Determine the [X, Y] coordinate at the center of the cell enclosing the given text.  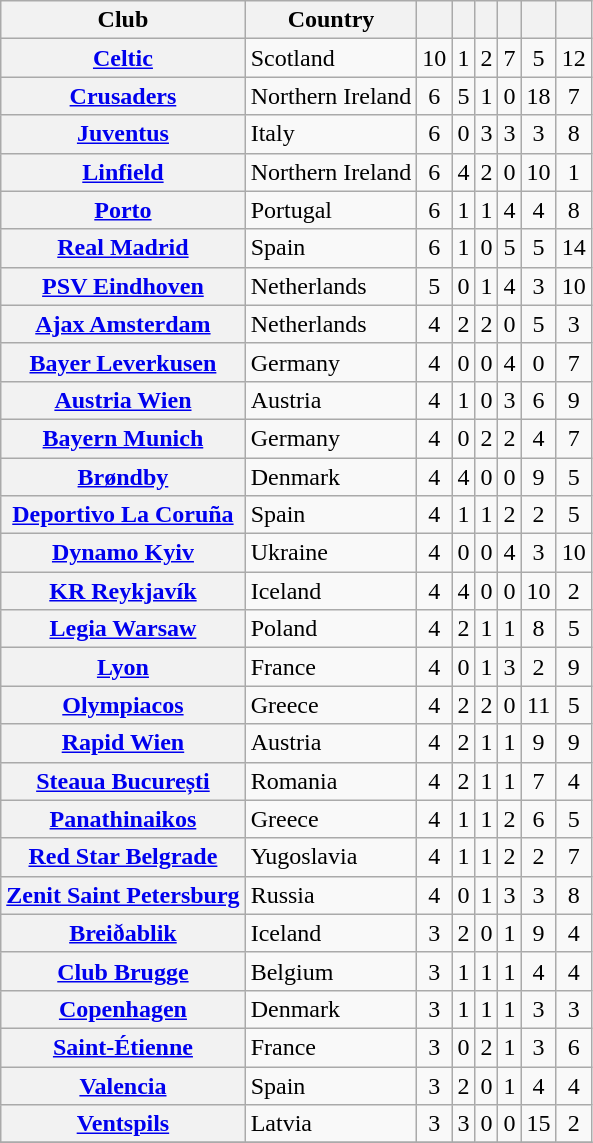
15 [538, 1124]
12 [574, 58]
Crusaders [123, 96]
Deportivo La Coruña [123, 515]
Portugal [331, 210]
11 [538, 705]
18 [538, 96]
Rapid Wien [123, 743]
KR Reykjavík [123, 591]
Belgium [331, 971]
Zenit Saint Petersburg [123, 895]
Italy [331, 134]
Ventspils [123, 1124]
Club Brugge [123, 971]
Legia Warsaw [123, 629]
Club [123, 20]
Valencia [123, 1085]
Copenhagen [123, 1009]
Yugoslavia [331, 857]
Ukraine [331, 553]
Celtic [123, 58]
Lyon [123, 667]
14 [574, 248]
Poland [331, 629]
Steaua București [123, 781]
Porto [123, 210]
Ajax Amsterdam [123, 324]
Breiðablik [123, 933]
Scotland [331, 58]
Real Madrid [123, 248]
Olympiacos [123, 705]
Dynamo Kyiv [123, 553]
Bayer Leverkusen [123, 362]
Saint-Étienne [123, 1047]
Romania [331, 781]
Juventus [123, 134]
Brøndby [123, 477]
Russia [331, 895]
Austria Wien [123, 400]
Bayern Munich [123, 438]
PSV Eindhoven [123, 286]
Country [331, 20]
Red Star Belgrade [123, 857]
Latvia [331, 1124]
Panathinaikos [123, 819]
Linfield [123, 172]
